Determine the (x, y) coordinate at the center of the cell enclosing the given text.  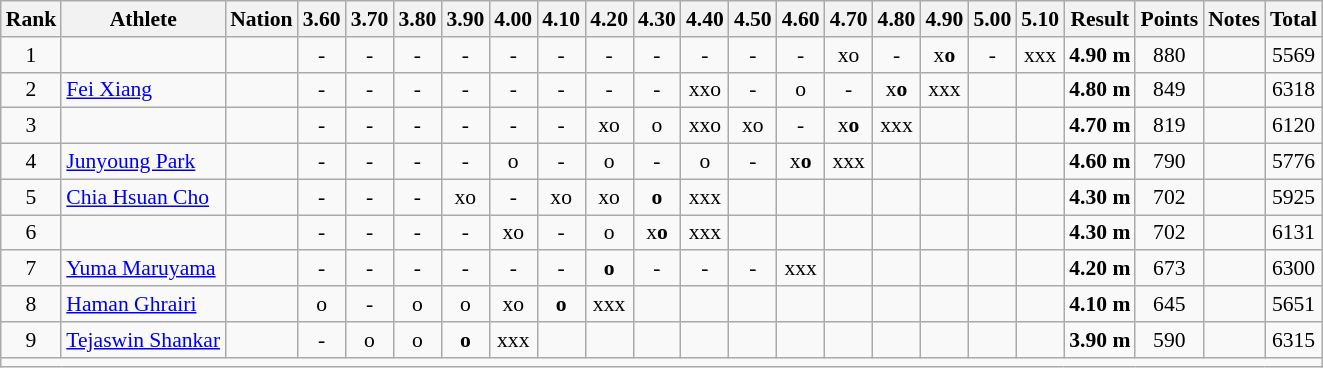
6 (32, 233)
6318 (1294, 90)
4.60 m (1100, 162)
Haman Ghrairi (143, 304)
Result (1100, 19)
4.80 (897, 19)
5569 (1294, 55)
590 (1169, 340)
5 (32, 197)
3.90 (465, 19)
4.70 m (1100, 126)
7 (32, 269)
6300 (1294, 269)
5776 (1294, 162)
4.70 (849, 19)
4.40 (705, 19)
3.80 (417, 19)
880 (1169, 55)
5651 (1294, 304)
4.90 m (1100, 55)
Notes (1234, 19)
4.50 (753, 19)
4.30 (657, 19)
849 (1169, 90)
8 (32, 304)
Rank (32, 19)
4.10 m (1100, 304)
Points (1169, 19)
3.60 (322, 19)
819 (1169, 126)
6131 (1294, 233)
3.70 (370, 19)
4.60 (801, 19)
Tejaswin Shankar (143, 340)
5925 (1294, 197)
4.90 (944, 19)
3.90 m (1100, 340)
673 (1169, 269)
4.00 (513, 19)
9 (32, 340)
Nation (261, 19)
Athlete (143, 19)
6120 (1294, 126)
3 (32, 126)
4.80 m (1100, 90)
Fei Xiang (143, 90)
5.00 (992, 19)
645 (1169, 304)
6315 (1294, 340)
Junyoung Park (143, 162)
Chia Hsuan Cho (143, 197)
2 (32, 90)
4.20 m (1100, 269)
5.10 (1040, 19)
790 (1169, 162)
1 (32, 55)
4.10 (561, 19)
4.20 (609, 19)
Yuma Maruyama (143, 269)
Total (1294, 19)
4 (32, 162)
